Return the (X, Y) coordinate for the center point of the cell that contains the specified text.  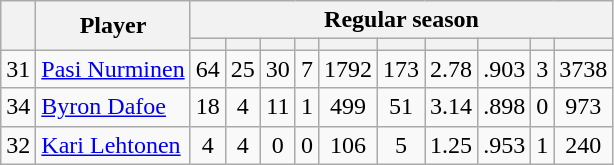
Pasi Nurminen (113, 69)
1.25 (452, 145)
18 (208, 107)
64 (208, 69)
173 (402, 69)
240 (584, 145)
30 (278, 69)
Regular season (402, 20)
Player (113, 26)
32 (18, 145)
499 (348, 107)
.898 (504, 107)
.953 (504, 145)
11 (278, 107)
3.14 (452, 107)
3738 (584, 69)
5 (402, 145)
31 (18, 69)
Kari Lehtonen (113, 145)
2.78 (452, 69)
3 (542, 69)
106 (348, 145)
34 (18, 107)
1792 (348, 69)
973 (584, 107)
7 (306, 69)
.903 (504, 69)
51 (402, 107)
25 (242, 69)
Byron Dafoe (113, 107)
